Find where the given text appears and provide that cell's center as (x, y) coordinate. 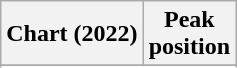
Peakposition (189, 34)
Chart (2022) (72, 34)
